Scan for the cell matching the given text and deliver its [X, Y] coordinate at center. 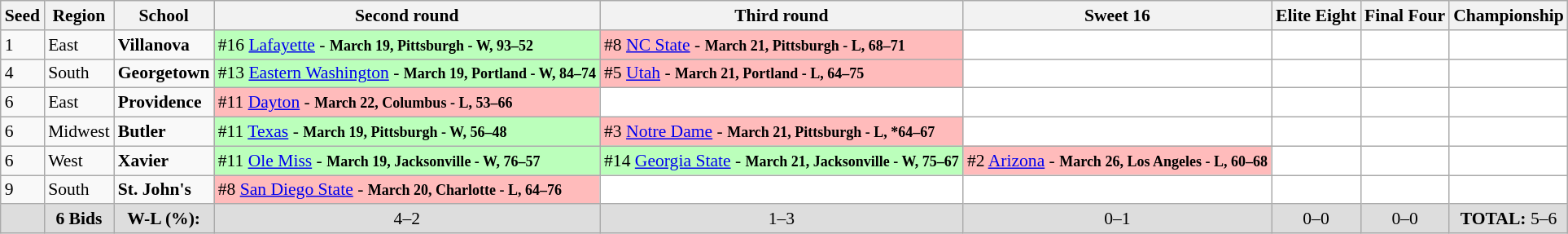
#8 NC State - March 21, Pittsburgh - L, 68–71 [782, 45]
School [164, 15]
Midwest [79, 132]
Region [79, 15]
1–3 [782, 219]
Seed [23, 15]
#11 Dayton - March 22, Columbus - L, 53–66 [407, 103]
Elite Eight [1316, 15]
Xavier [164, 161]
#16 Lafayette - March 19, Pittsburgh - W, 93–52 [407, 45]
9 [23, 190]
W-L (%): [164, 219]
#5 Utah - March 21, Portland - L, 64–75 [782, 73]
Championship [1509, 15]
#14 Georgia State - March 21, Jacksonville - W, 75–67 [782, 161]
#3 Notre Dame - March 21, Pittsburgh - L, *64–67 [782, 132]
6 Bids [79, 219]
St. John's [164, 190]
#11 Ole Miss - March 19, Jacksonville - W, 76–57 [407, 161]
TOTAL: 5–6 [1509, 219]
Georgetown [164, 73]
Sweet 16 [1117, 15]
Providence [164, 103]
Final Four [1405, 15]
Third round [782, 15]
#2 Arizona - March 26, Los Angeles - L, 60–68 [1117, 161]
#13 Eastern Washington - March 19, Portland - W, 84–74 [407, 73]
West [79, 161]
0–1 [1117, 219]
4–2 [407, 219]
1 [23, 45]
4 [23, 73]
Villanova [164, 45]
Second round [407, 15]
#8 San Diego State - March 20, Charlotte - L, 64–76 [407, 190]
#11 Texas - March 19, Pittsburgh - W, 56–48 [407, 132]
Butler [164, 132]
